Capture the cell that displays the provided text and extract its [X, Y] central coordinate. 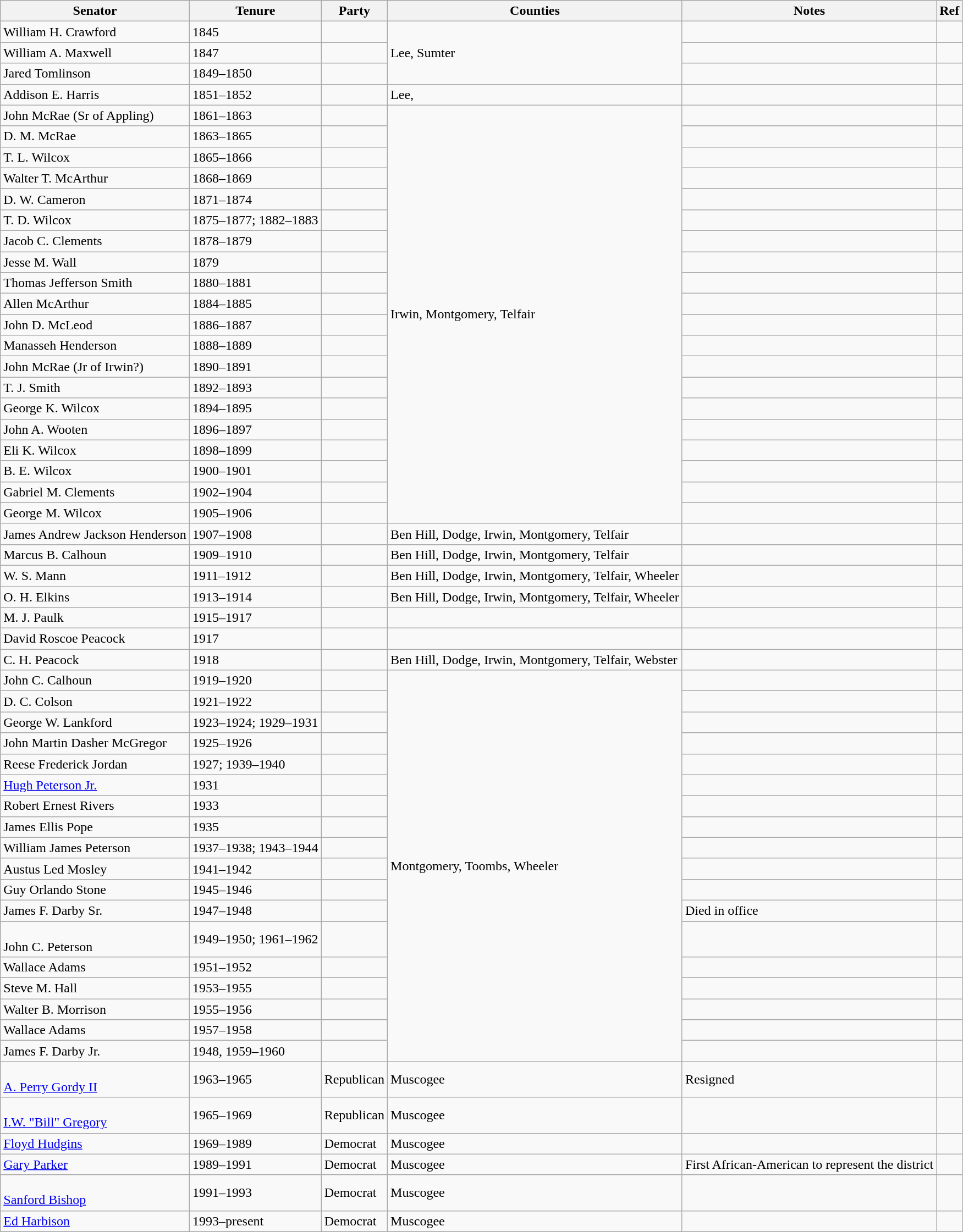
1909–1910 [255, 555]
Jesse M. Wall [95, 262]
1915–1917 [255, 618]
John Martin Dasher McGregor [95, 743]
David Roscoe Peacock [95, 639]
1921–1922 [255, 701]
Walter B. Morrison [95, 1009]
1965–1969 [255, 1115]
1957–1958 [255, 1030]
1863–1865 [255, 136]
1849–1850 [255, 74]
1879 [255, 262]
1963–1965 [255, 1080]
Reese Frederick Jordan [95, 764]
Irwin, Montgomery, Telfair [535, 314]
O. H. Elkins [95, 596]
1991–1993 [255, 1193]
1948, 1959–1960 [255, 1051]
1933 [255, 806]
1902–1904 [255, 492]
Addison E. Harris [95, 95]
Floyd Hudgins [95, 1143]
1865–1866 [255, 157]
1875–1877; 1882–1883 [255, 220]
D. C. Colson [95, 701]
Tenure [255, 11]
D. M. McRae [95, 136]
1851–1852 [255, 95]
1894–1895 [255, 408]
1871–1874 [255, 199]
Steve M. Hall [95, 988]
Ben Hill, Dodge, Irwin, Montgomery, Telfair, Webster [535, 660]
1913–1914 [255, 596]
John A. Wooten [95, 429]
Senator [95, 11]
1955–1956 [255, 1009]
Counties [535, 11]
1845 [255, 32]
James F. Darby Sr. [95, 910]
T. D. Wilcox [95, 220]
1888–1889 [255, 346]
George K. Wilcox [95, 408]
1919–1920 [255, 681]
James Andrew Jackson Henderson [95, 534]
Sanford Bishop [95, 1193]
W. S. Mann [95, 576]
1949–1950; 1961–1962 [255, 939]
Thomas Jefferson Smith [95, 283]
Resigned [809, 1080]
Guy Orlando Stone [95, 890]
1911–1912 [255, 576]
Party [354, 11]
1861–1863 [255, 115]
Gabriel M. Clements [95, 492]
1951–1952 [255, 968]
George M. Wilcox [95, 513]
Lee, [535, 95]
1989–1991 [255, 1164]
1918 [255, 660]
Hugh Peterson Jr. [95, 785]
Allen McArthur [95, 304]
1917 [255, 639]
1898–1899 [255, 450]
Marcus B. Calhoun [95, 555]
1880–1881 [255, 283]
William H. Crawford [95, 32]
1890–1891 [255, 367]
B. E. Wilcox [95, 471]
Manasseh Henderson [95, 346]
1896–1897 [255, 429]
1878–1879 [255, 241]
1947–1948 [255, 910]
1847 [255, 53]
Robert Ernest Rivers [95, 806]
M. J. Paulk [95, 618]
Ref [949, 11]
John McRae (Sr of Appling) [95, 115]
Jacob C. Clements [95, 241]
Jared Tomlinson [95, 74]
A. Perry Gordy II [95, 1080]
1935 [255, 827]
Austus Led Mosley [95, 869]
T. L. Wilcox [95, 157]
C. H. Peacock [95, 660]
John C. Calhoun [95, 681]
John C. Peterson [95, 939]
First African-American to represent the district [809, 1164]
Ed Harbison [95, 1221]
Eli K. Wilcox [95, 450]
Notes [809, 11]
1868–1869 [255, 178]
Walter T. McArthur [95, 178]
Lee, Sumter [535, 53]
John D. McLeod [95, 325]
1937–1938; 1943–1944 [255, 848]
D. W. Cameron [95, 199]
T. J. Smith [95, 388]
1993–present [255, 1221]
1941–1942 [255, 869]
James F. Darby Jr. [95, 1051]
John McRae (Jr of Irwin?) [95, 367]
George W. Lankford [95, 722]
William James Peterson [95, 848]
1945–1946 [255, 890]
Montgomery, Toombs, Wheeler [535, 866]
1931 [255, 785]
Gary Parker [95, 1164]
1923–1924; 1929–1931 [255, 722]
1886–1887 [255, 325]
1927; 1939–1940 [255, 764]
1905–1906 [255, 513]
I.W. "Bill" Gregory [95, 1115]
William A. Maxwell [95, 53]
1925–1926 [255, 743]
1884–1885 [255, 304]
1953–1955 [255, 988]
1892–1893 [255, 388]
1900–1901 [255, 471]
1969–1989 [255, 1143]
1907–1908 [255, 534]
Died in office [809, 910]
James Ellis Pope [95, 827]
